Locate the cell with the specified text and output its [x, y] center coordinate. 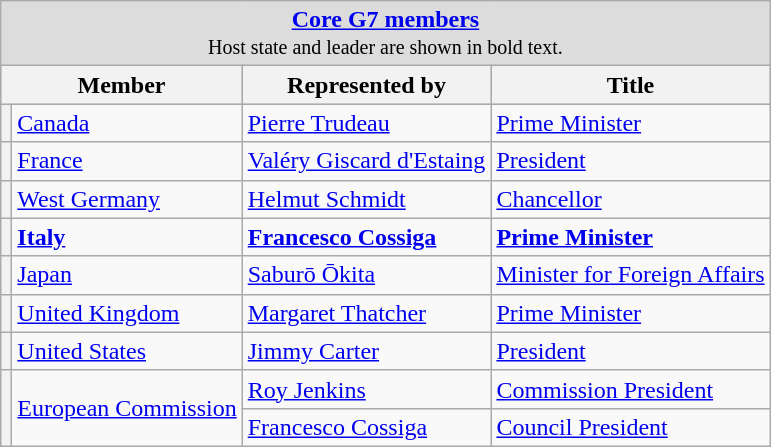
Core G7 membersHost state and leader are shown in bold text. [386, 34]
Valéry Giscard d'Estaing [366, 161]
Roy Jenkins [366, 389]
Member [122, 85]
Canada [127, 123]
Japan [127, 275]
United States [127, 351]
European Commission [127, 408]
France [127, 161]
Jimmy Carter [366, 351]
Chancellor [630, 199]
Margaret Thatcher [366, 313]
Represented by [366, 85]
Title [630, 85]
Saburō Ōkita [366, 275]
West Germany [127, 199]
Italy [127, 237]
Minister for Foreign Affairs [630, 275]
Helmut Schmidt [366, 199]
Council President [630, 427]
Pierre Trudeau [366, 123]
Commission President [630, 389]
United Kingdom [127, 313]
